Scan for the cell matching the given text and deliver its [X, Y] coordinate at center. 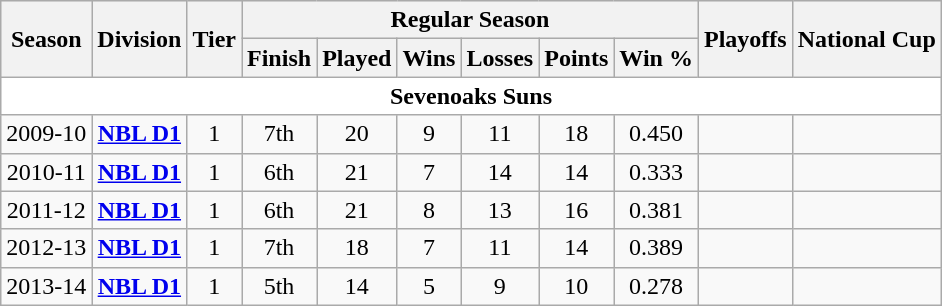
Played [357, 58]
0.333 [656, 172]
2010-11 [46, 172]
0.450 [656, 134]
13 [500, 210]
National Cup [866, 39]
16 [576, 210]
Playoffs [745, 39]
Tier [214, 39]
0.381 [656, 210]
Wins [429, 58]
2009-10 [46, 134]
Sevenoaks Suns [472, 96]
8 [429, 210]
10 [576, 286]
2012-13 [46, 248]
Season [46, 39]
Finish [280, 58]
0.278 [656, 286]
0.389 [656, 248]
Points [576, 58]
Regular Season [470, 20]
5 [429, 286]
20 [357, 134]
Division [140, 39]
2013-14 [46, 286]
5th [280, 286]
2011-12 [46, 210]
Losses [500, 58]
Win % [656, 58]
